Search for the cell housing the specified text and yield its [x, y] center coordinate. 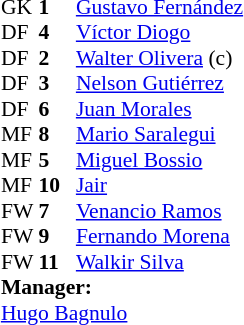
Mario Saralegui [160, 135]
3 [57, 83]
Víctor Diogo [160, 33]
5 [57, 160]
Venancio Ramos [160, 211]
Jair [160, 185]
9 [57, 237]
Juan Morales [160, 109]
4 [57, 33]
10 [57, 185]
8 [57, 135]
2 [57, 58]
Fernando Morena [160, 237]
Walkir Silva [160, 262]
11 [57, 262]
Miguel Bossio [160, 160]
7 [57, 211]
6 [57, 109]
Walter Olivera (c) [160, 58]
Manager: [122, 287]
Nelson Gutiérrez [160, 83]
